Capture the cell that displays the provided text and extract its (X, Y) central coordinate. 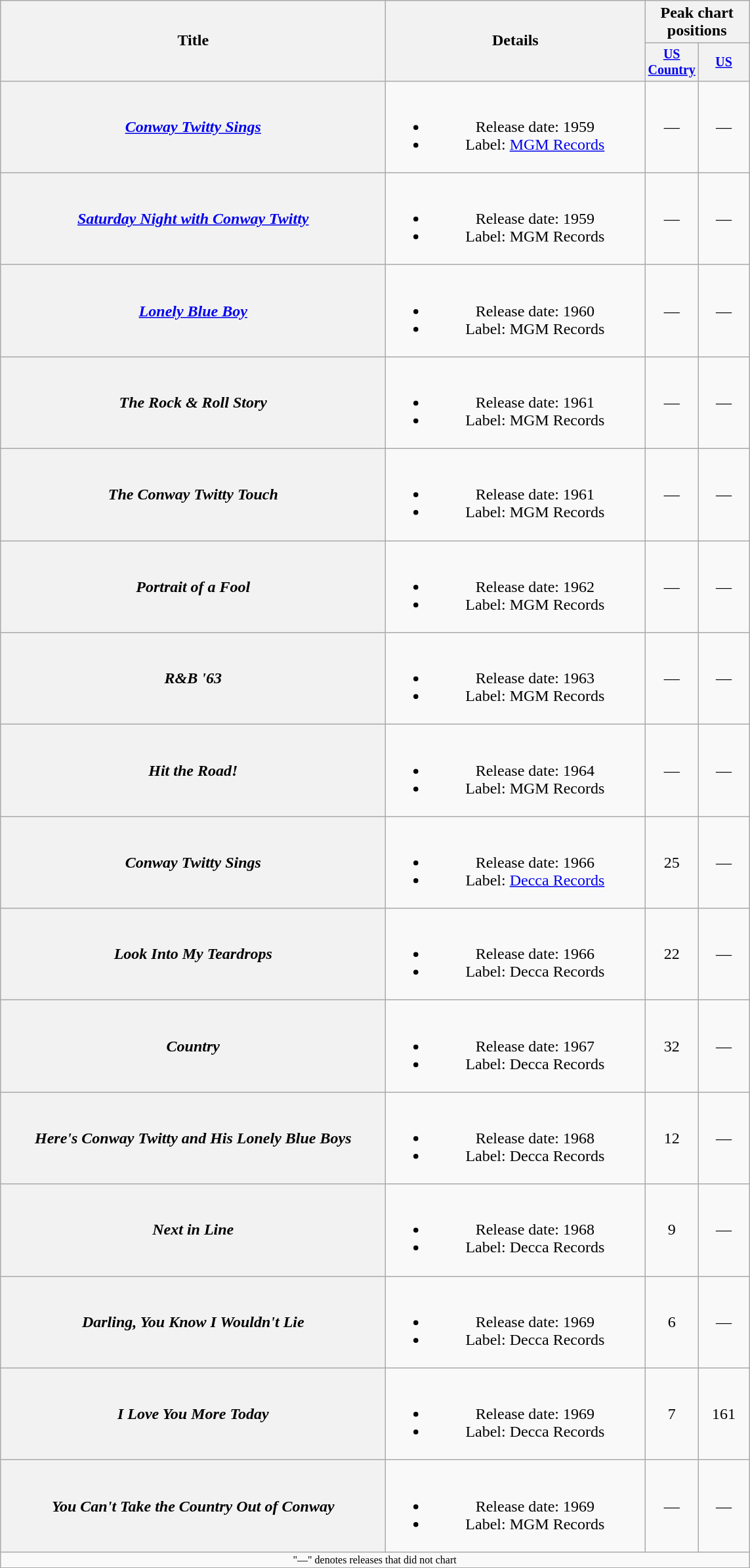
Title (193, 41)
Release date: 1969Label: MGM Records (516, 1506)
The Conway Twitty Touch (193, 495)
32 (672, 1046)
The Rock & Roll Story (193, 402)
US (724, 62)
US Country (672, 62)
Saturday Night with Conway Twitty (193, 219)
Release date: 1967Label: Decca Records (516, 1046)
Hit the Road! (193, 771)
"—" denotes releases that did not chart (375, 1559)
Release date: 1964Label: MGM Records (516, 771)
Next in Line (193, 1230)
I Love You More Today (193, 1414)
You Can't Take the Country Out of Conway (193, 1506)
9 (672, 1230)
Lonely Blue Boy (193, 310)
6 (672, 1322)
Release date: 1960Label: MGM Records (516, 310)
Release date: 1962Label: MGM Records (516, 587)
25 (672, 862)
12 (672, 1138)
Look Into My Teardrops (193, 954)
Release date: 1963Label: MGM Records (516, 679)
Peak chartpositions (697, 22)
22 (672, 954)
Details (516, 41)
Country (193, 1046)
Here's Conway Twitty and His Lonely Blue Boys (193, 1138)
161 (724, 1414)
R&B '63 (193, 679)
7 (672, 1414)
Darling, You Know I Wouldn't Lie (193, 1322)
Portrait of a Fool (193, 587)
